Output the [X, Y] coordinate of the center of the cell containing the given text.  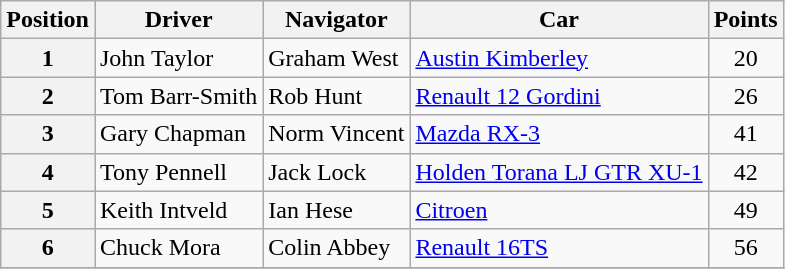
Rob Hunt [336, 96]
56 [746, 248]
Gary Chapman [178, 134]
41 [746, 134]
5 [48, 210]
Colin Abbey [336, 248]
Mazda RX-3 [559, 134]
Austin Kimberley [559, 58]
2 [48, 96]
4 [48, 172]
Tom Barr-Smith [178, 96]
Norm Vincent [336, 134]
49 [746, 210]
1 [48, 58]
Chuck Mora [178, 248]
20 [746, 58]
3 [48, 134]
Car [559, 20]
Position [48, 20]
Holden Torana LJ GTR XU-1 [559, 172]
Ian Hese [336, 210]
Navigator [336, 20]
Keith Intveld [178, 210]
Renault 16TS [559, 248]
42 [746, 172]
Renault 12 Gordini [559, 96]
Points [746, 20]
26 [746, 96]
John Taylor [178, 58]
Graham West [336, 58]
Tony Pennell [178, 172]
Jack Lock [336, 172]
6 [48, 248]
Driver [178, 20]
Citroen [559, 210]
